Find where the given text appears and provide that cell's center as (x, y) coordinate. 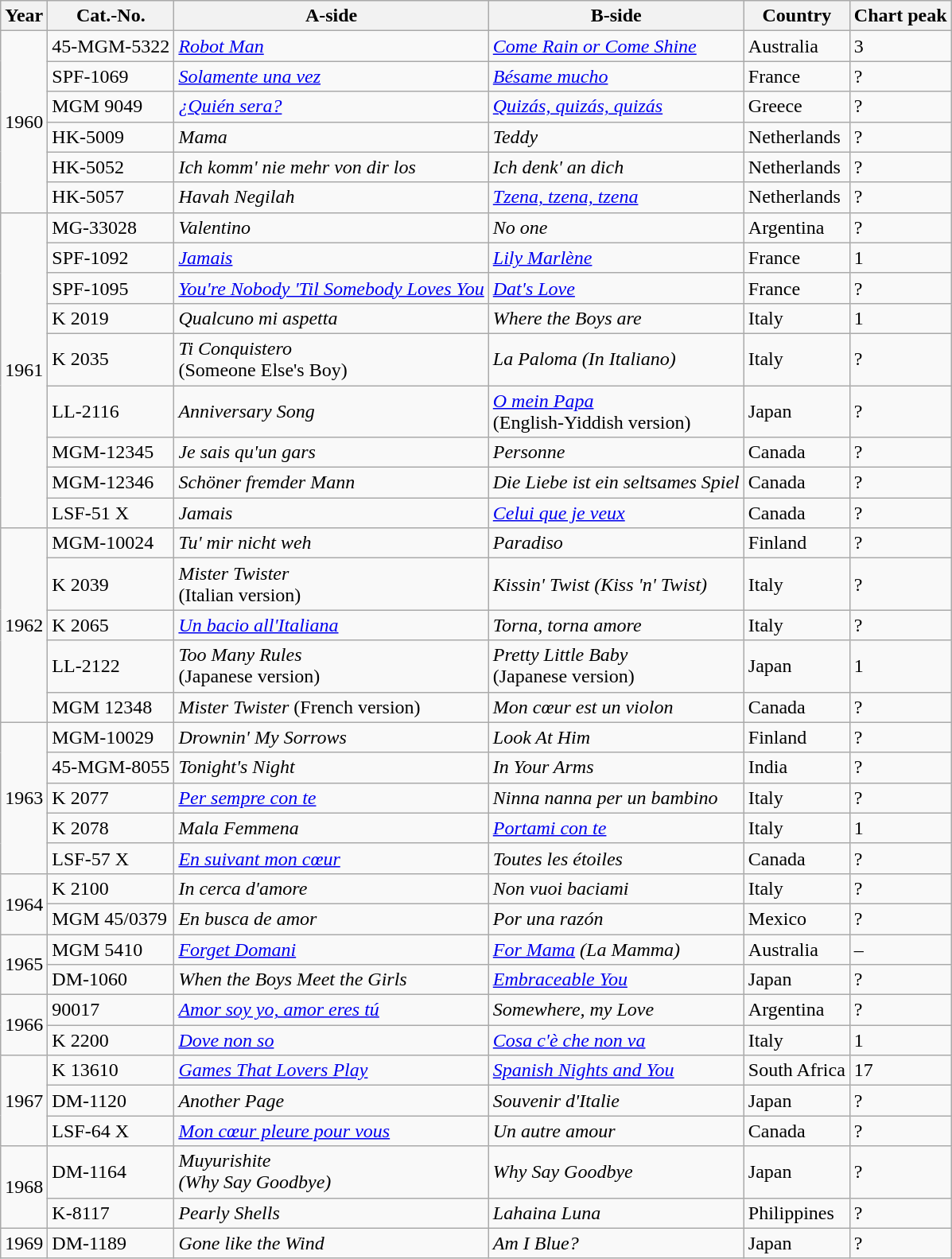
Paradiso (616, 543)
K 2200 (111, 1040)
Gone like the Wind (331, 1243)
Am I Blue? (616, 1243)
MGM-12345 (111, 453)
Tonight's Night (331, 767)
In Your Arms (616, 767)
LL-2122 (111, 666)
45-MGM-5322 (111, 46)
DM-1189 (111, 1243)
HK-5057 (111, 197)
1968 (24, 1187)
Where the Boys are (616, 318)
A-side (331, 16)
La Paloma (In Italiano) (616, 359)
LSF-57 X (111, 858)
Mama (331, 137)
K-8117 (111, 1213)
DM-1060 (111, 980)
MGM-10029 (111, 737)
Amor soy yo, amor eres tú (331, 1010)
Year (24, 16)
Valentino (331, 227)
Mister Twister (French version) (331, 707)
Portami con te (616, 828)
LL-2116 (111, 410)
1963 (24, 798)
Country (797, 16)
Pearly Shells (331, 1213)
Muyurishite(Why Say Goodbye) (331, 1172)
When the Boys Meet the Girls (331, 980)
Ti Conquistero(Someone Else's Boy) (331, 359)
Kissin' Twist (Kiss 'n' Twist) (616, 584)
Look At Him (616, 737)
No one (616, 227)
Tu' mir nicht weh (331, 543)
LSF-64 X (111, 1131)
Lahaina Luna (616, 1213)
K 2100 (111, 888)
K 2019 (111, 318)
Quizás, quizás, quizás (616, 107)
LSF-51 X (111, 513)
– (900, 949)
En suivant mon cœur (331, 858)
K 2077 (111, 798)
Mon cœur est un violon (616, 707)
You're Nobody 'Til Somebody Loves You (331, 288)
K 2035 (111, 359)
MGM 5410 (111, 949)
Too Many Rules(Japanese version) (331, 666)
Schöner fremder Mann (331, 483)
HK-5052 (111, 167)
K 2078 (111, 828)
Mon cœur pleure pour vous (331, 1131)
MGM-10024 (111, 543)
Drownin' My Sorrows (331, 737)
India (797, 767)
Celui que je veux (616, 513)
Ninna nanna per un bambino (616, 798)
B-side (616, 16)
Teddy (616, 137)
1960 (24, 122)
Je sais qu'un gars (331, 453)
Toutes les étoiles (616, 858)
MGM 9049 (111, 107)
Dat's Love (616, 288)
SPF-1069 (111, 76)
MGM 45/0379 (111, 919)
MGM-12346 (111, 483)
Qualcuno mi aspetta (331, 318)
Die Liebe ist ein seltsames Spiel (616, 483)
Why Say Goodbye (616, 1172)
Cat.-No. (111, 16)
Come Rain or Come Shine (616, 46)
Mexico (797, 919)
K 2039 (111, 584)
K 2065 (111, 625)
DM-1120 (111, 1101)
Spanish Nights and You (616, 1071)
MGM 12348 (111, 707)
Forget Domani (331, 949)
MG-33028 (111, 227)
Chart peak (900, 16)
HK-5009 (111, 137)
1961 (24, 371)
Ich denk' an dich (616, 167)
1962 (24, 625)
Bésame mucho (616, 76)
Non vuoi baciami (616, 888)
1964 (24, 903)
Torna, torna amore (616, 625)
Personne (616, 453)
3 (900, 46)
Per sempre con te (331, 798)
Somewhere, my Love (616, 1010)
Mister Twister(Italian version) (331, 584)
1967 (24, 1101)
¿Quién sera? (331, 107)
Lily Marlène (616, 258)
Tzena, tzena, tzena (616, 197)
South Africa (797, 1071)
Another Page (331, 1101)
Greece (797, 107)
Robot Man (331, 46)
En busca de amor (331, 919)
K 13610 (111, 1071)
For Mama (La Mamma) (616, 949)
1965 (24, 964)
Un bacio all'Italiana (331, 625)
Havah Negilah (331, 197)
90017 (111, 1010)
17 (900, 1071)
1969 (24, 1243)
In cerca d'amore (331, 888)
45-MGM-8055 (111, 767)
SPF-1092 (111, 258)
Por una razón (616, 919)
Philippines (797, 1213)
SPF-1095 (111, 288)
Solamente una vez (331, 76)
1966 (24, 1025)
Souvenir d'Italie (616, 1101)
Anniversary Song (331, 410)
Embraceable You (616, 980)
Ich komm' nie mehr von dir los (331, 167)
Mala Femmena (331, 828)
O mein Papa(English-Yiddish version) (616, 410)
Cosa c'è che non va (616, 1040)
Pretty Little Baby(Japanese version) (616, 666)
Un autre amour (616, 1131)
Dove non so (331, 1040)
DM-1164 (111, 1172)
Games That Lovers Play (331, 1071)
